Provide the [X, Y] coordinate of the cell's center where the given text is located.  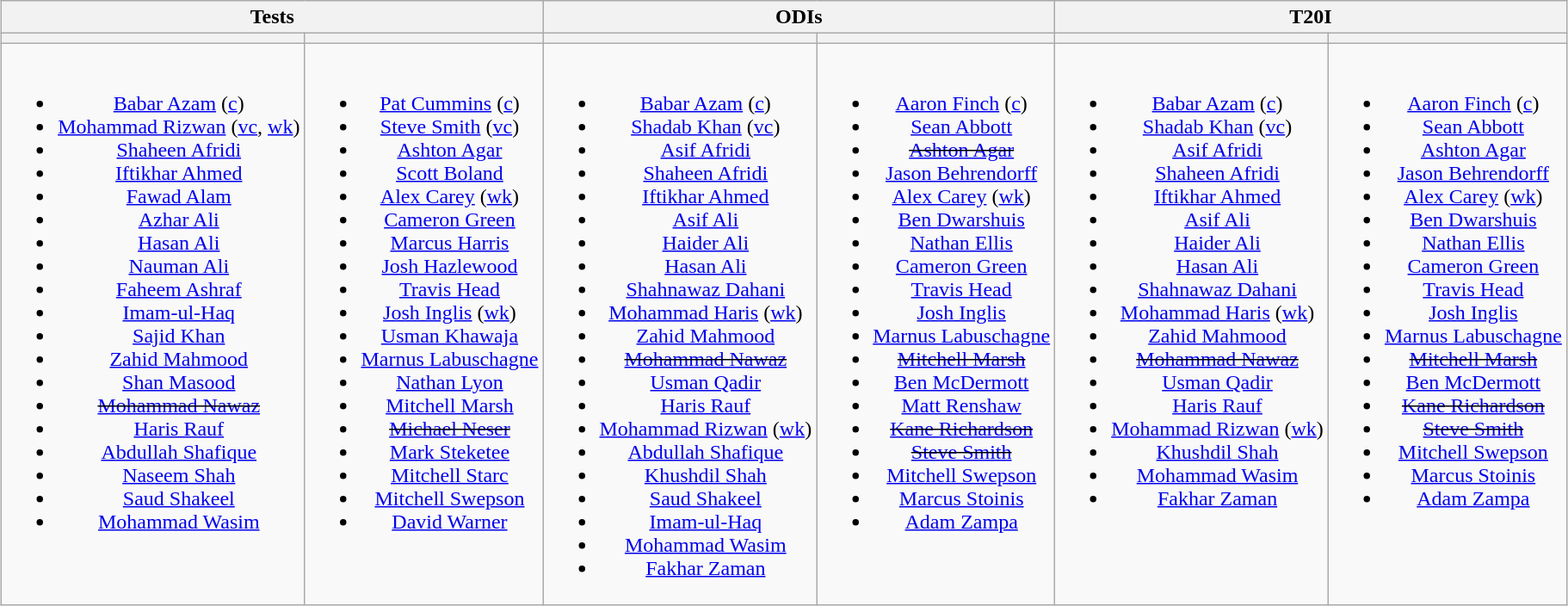
T20I [1312, 17]
Tests [272, 17]
ODIs [799, 17]
